Identify which cell holds the provided text, then report its (X, Y) central coordinate. 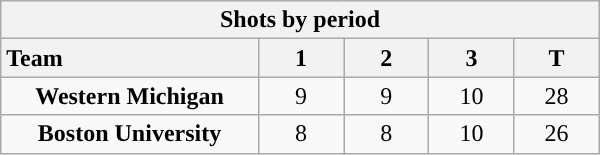
Team (130, 58)
Shots by period (300, 20)
Western Michigan (130, 96)
3 (472, 58)
Boston University (130, 134)
26 (556, 134)
1 (300, 58)
2 (386, 58)
T (556, 58)
28 (556, 96)
